Return [X, Y] of the center of cell containing provided text 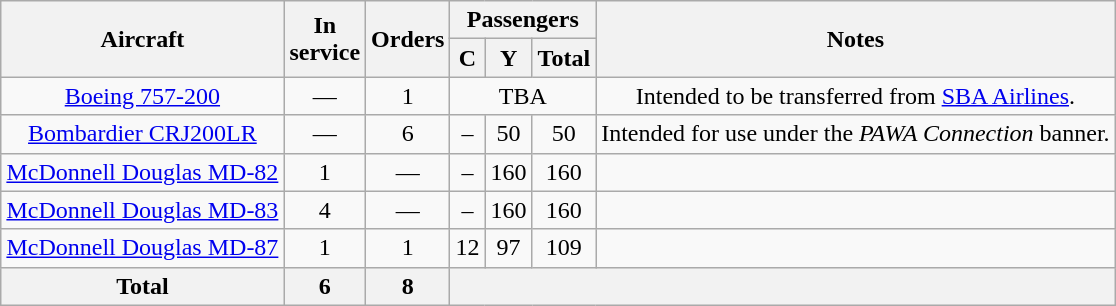
12 [468, 248]
Intended for use under the PAWA Connection banner. [856, 134]
8 [408, 286]
109 [564, 248]
Aircraft [142, 39]
4 [325, 210]
In service [325, 39]
Passengers [523, 20]
Intended to be transferred from SBA Airlines. [856, 96]
Notes [856, 39]
McDonnell Douglas MD-82 [142, 172]
McDonnell Douglas MD-83 [142, 210]
Y [508, 58]
Bombardier CRJ200LR [142, 134]
Orders [408, 39]
McDonnell Douglas MD-87 [142, 248]
C [468, 58]
97 [508, 248]
TBA [523, 96]
Boeing 757-200 [142, 96]
